Output the (x, y) coordinate of the center of the cell containing the given text.  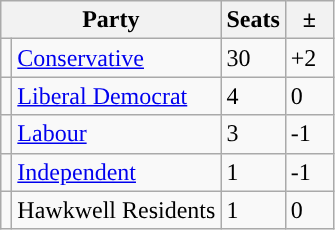
± (309, 20)
Seats (253, 20)
Hawkwell Residents (116, 210)
4 (253, 96)
Independent (116, 172)
Liberal Democrat (116, 96)
+2 (309, 58)
30 (253, 58)
Party (111, 20)
Conservative (116, 58)
Labour (116, 134)
3 (253, 134)
